Extract the [X, Y] coordinate from the center of the cell holding the provided text.  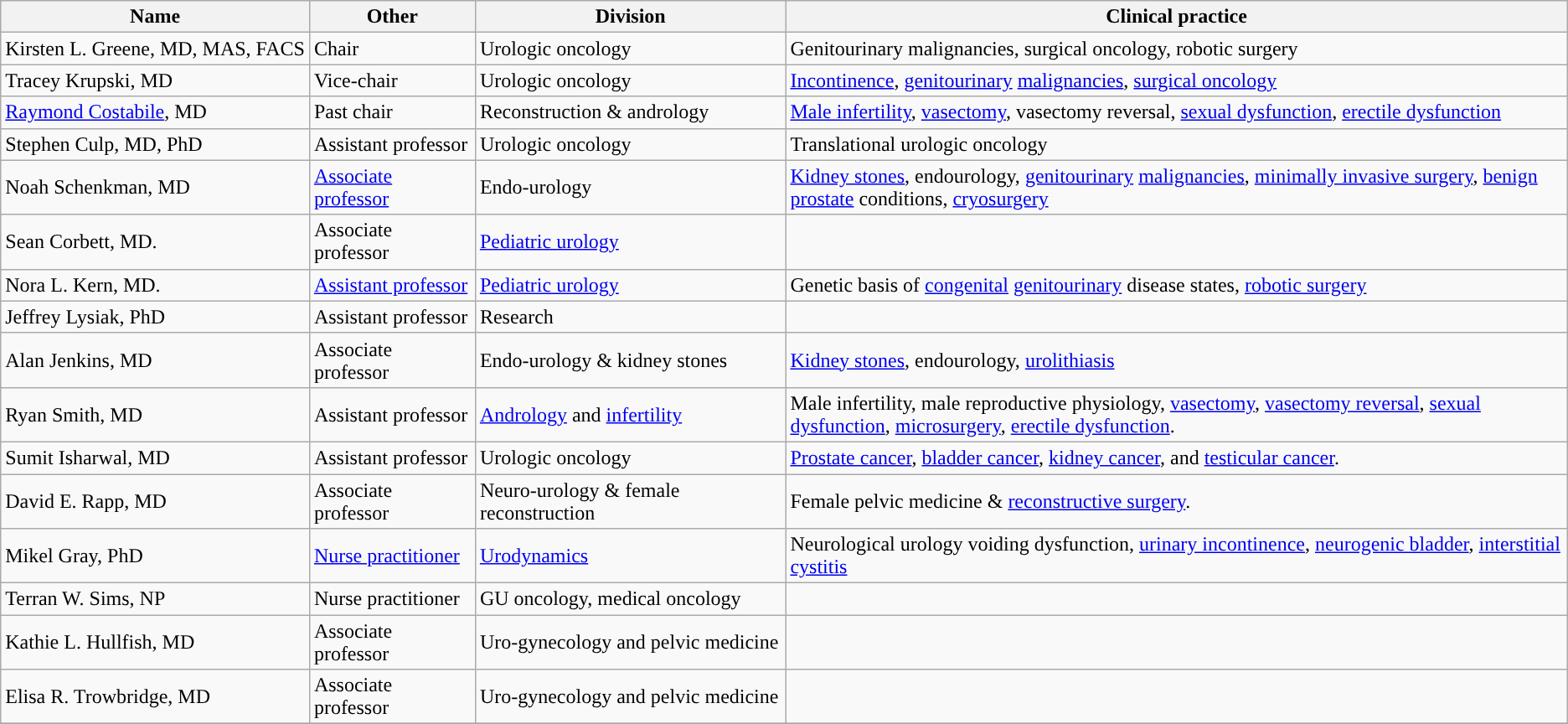
Nora L. Kern, MD. [156, 285]
Research [630, 317]
Endo-urology & kidney stones [630, 360]
Translational urologic oncology [1176, 144]
Other [392, 17]
Genitourinary malignancies, surgical oncology, robotic surgery [1176, 49]
Alan Jenkins, MD [156, 360]
GU oncology, medical oncology [630, 599]
Name [156, 17]
Terran W. Sims, NP [156, 599]
Neuro-urology & female reconstruction [630, 501]
Jeffrey Lysiak, PhD [156, 317]
Chair [392, 49]
Noah Schenkman, MD [156, 188]
Female pelvic medicine & reconstructive surgery. [1176, 501]
David E. Rapp, MD [156, 501]
Tracey Krupski, MD [156, 80]
Past chair [392, 112]
Neurological urology voiding dysfunction, urinary incontinence, neurogenic bladder, interstitial cystitis [1176, 556]
Elisa R. Trowbridge, MD [156, 697]
Stephen Culp, MD, PhD [156, 144]
Genetic basis of congenital genitourinary disease states, robotic surgery [1176, 285]
Prostate cancer, bladder cancer, kidney cancer, and testicular cancer. [1176, 458]
Kidney stones, endourology, urolithiasis [1176, 360]
Vice-chair [392, 80]
Mikel Gray, PhD [156, 556]
Incontinence, genitourinary malignancies, surgical oncology [1176, 80]
Sean Corbett, MD. [156, 241]
Kathie L. Hullfish, MD [156, 642]
Male infertility, vasectomy, vasectomy reversal, sexual dysfunction, erectile dysfunction [1176, 112]
Reconstruction & andrology [630, 112]
Sumit Isharwal, MD [156, 458]
Male infertility, male reproductive physiology, vasectomy, vasectomy reversal, sexual dysfunction, microsurgery, erectile dysfunction. [1176, 414]
Kirsten L. Greene, MD, MAS, FACS [156, 49]
Ryan Smith, MD [156, 414]
Division [630, 17]
Raymond Costabile, MD [156, 112]
Clinical practice [1176, 17]
Urodynamics [630, 556]
Kidney stones, endourology, genitourinary malignancies, minimally invasive surgery, benign prostate conditions, cryosurgery [1176, 188]
Andrology and infertility [630, 414]
Endo-urology [630, 188]
